Identify which cell holds the provided text, then report its [X, Y] central coordinate. 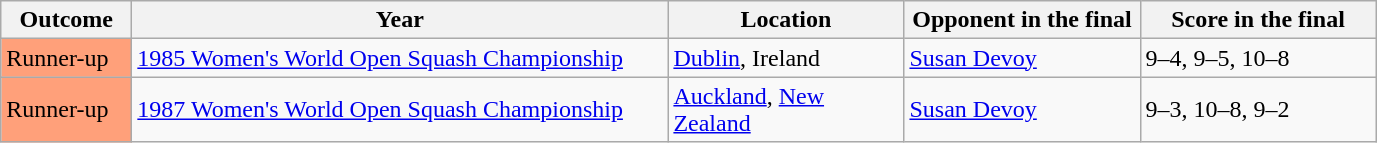
Auckland, New Zealand [786, 110]
Opponent in the final [1022, 20]
Location [786, 20]
Score in the final [1258, 20]
1985 Women's World Open Squash Championship [400, 58]
9–3, 10–8, 9–2 [1258, 110]
Year [400, 20]
Outcome [66, 20]
9–4, 9–5, 10–8 [1258, 58]
1987 Women's World Open Squash Championship [400, 110]
Dublin, Ireland [786, 58]
